Return (X, Y) of the center of cell containing provided text 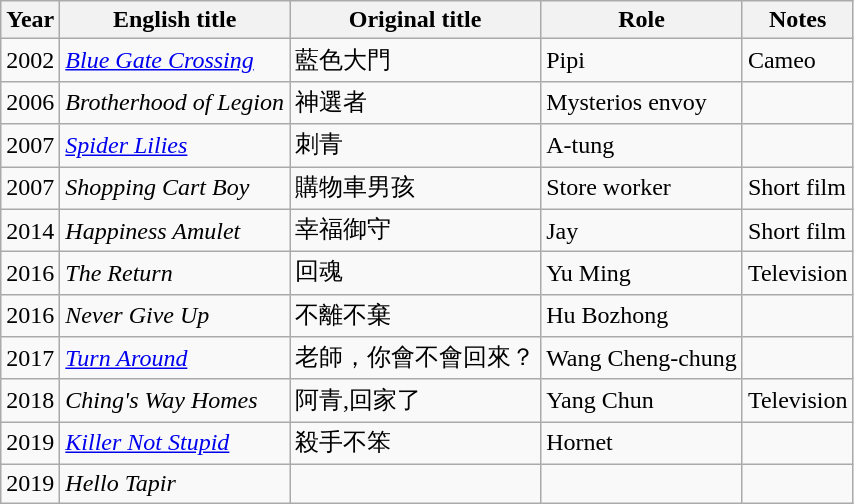
幸福御守 (416, 230)
Wang Cheng-chung (642, 358)
Mysterios envoy (642, 102)
Role (642, 20)
Year (30, 20)
Shopping Cart Boy (175, 188)
Turn Around (175, 358)
不離不棄 (416, 316)
殺手不笨 (416, 444)
Never Give Up (175, 316)
English title (175, 20)
Blue Gate Crossing (175, 60)
A-tung (642, 146)
Yang Chun (642, 400)
Cameo (798, 60)
Happiness Amulet (175, 230)
藍色大門 (416, 60)
Hornet (642, 444)
阿青,回家了 (416, 400)
Original title (416, 20)
2014 (30, 230)
2002 (30, 60)
Yu Ming (642, 274)
Killer Not Stupid (175, 444)
回魂 (416, 274)
Hello Tapir (175, 483)
Brotherhood of Legion (175, 102)
Spider Lilies (175, 146)
Ching's Way Homes (175, 400)
刺青 (416, 146)
2006 (30, 102)
2018 (30, 400)
The Return (175, 274)
Jay (642, 230)
Store worker (642, 188)
購物車男孩 (416, 188)
神選者 (416, 102)
2017 (30, 358)
Hu Bozhong (642, 316)
Notes (798, 20)
Pipi (642, 60)
老師，你會不會回來？ (416, 358)
